Provide the [x, y] coordinate of the cell's center where the given text is located.  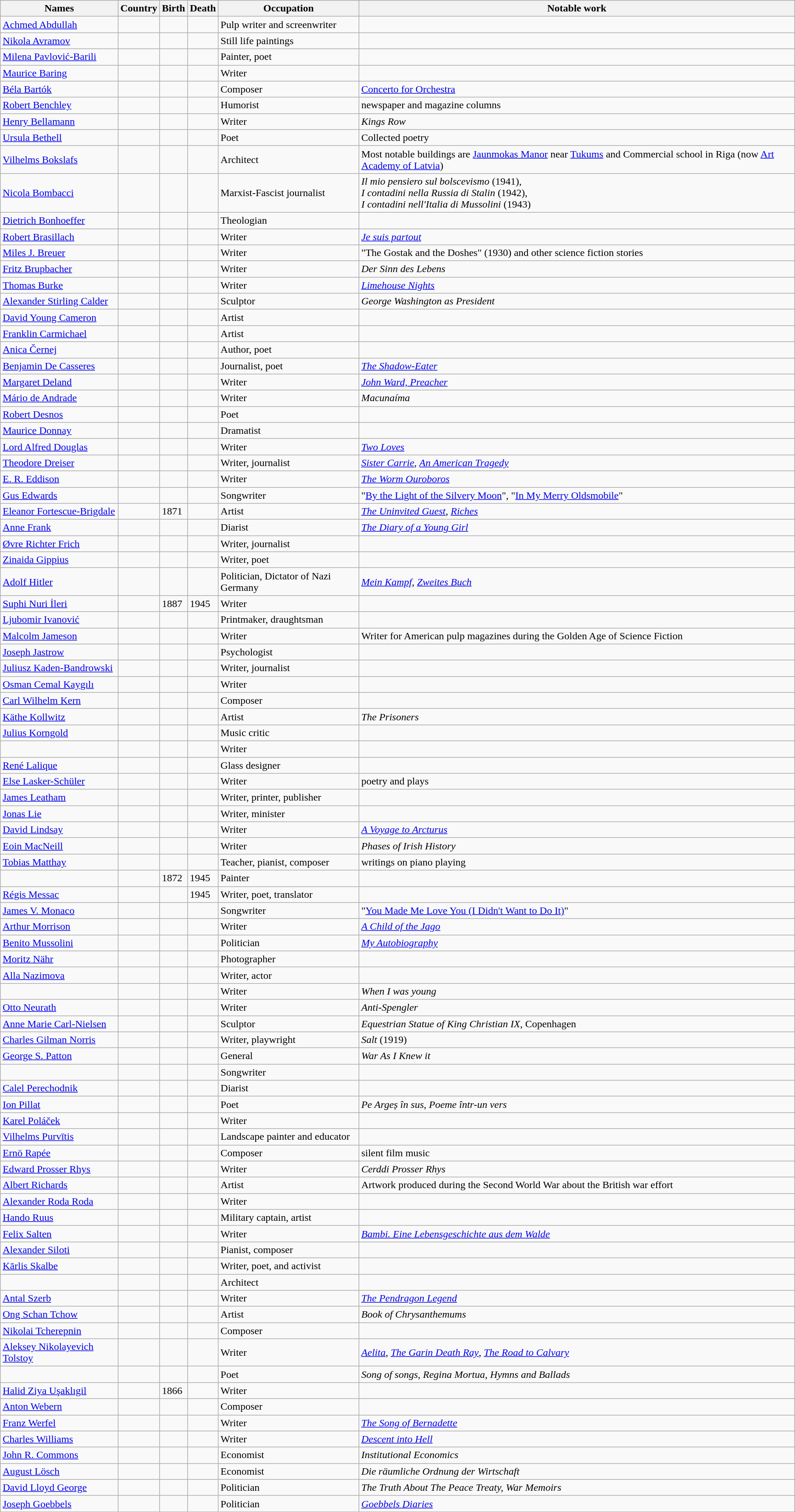
Teacher, pianist, composer [289, 862]
The Worm Ouroboros [577, 479]
Suphi Nuri İleri [59, 604]
Henry Bellamann [59, 121]
James V. Monaco [59, 911]
Occupation [289, 8]
Writer, minister [289, 814]
Ursula Bethell [59, 138]
Vilhelms Bokslafs [59, 160]
"By the Light of the Silvery Moon", "In My Merry Oldsmobile" [577, 495]
Margaret Deland [59, 382]
Anne Frank [59, 528]
1871 [174, 511]
Edward Prosser Rhys [59, 1169]
Osman Cemal Kaygılı [59, 684]
Antal Szerb [59, 1298]
George Washington as President [577, 301]
"You Made Me Love You (I Didn't Want to Do It)" [577, 911]
poetry and plays [577, 781]
Glass designer [289, 765]
Charles Williams [59, 1439]
Dramatist [289, 430]
Il mio pensiero sul bolscevismo (1941), I contadini nella Russia di Stalin (1942), I contadini nell'Italia di Mussolini (1943) [577, 193]
Marxist-Fascist journalist [289, 193]
Carl Wilhelm Kern [59, 700]
When I was young [577, 991]
Author, poet [289, 350]
1887 [174, 604]
Writer, poet, translator [289, 894]
Writer, playwright [289, 1040]
"The Gostak and the Doshes" (1930) and other science fiction stories [577, 253]
Birth [174, 8]
Dietrich Bonhoeffer [59, 220]
Calel Perechodnik [59, 1088]
George S. Patton [59, 1056]
The Uninvited Guest, Riches [577, 511]
Moritz Nähr [59, 959]
Aleksey Nikolayevich Tolstoy [59, 1352]
Printmaker, draughtsman [289, 620]
Arthur Morrison [59, 927]
Otto Neurath [59, 1007]
Most notable buildings are Jaunmokas Manor near Tukums and Commercial school in Riga (now Art Academy of Latvia) [577, 160]
Eleanor Fortescue-Brigdale [59, 511]
Halid Ziya Uşaklıgil [59, 1391]
Collected poetry [577, 138]
Still life paintings [289, 41]
A Child of the Jago [577, 927]
Song of songs, Regina Mortua, Hymns and Ballads [577, 1374]
Theologian [289, 220]
writings on piano playing [577, 862]
Nikola Avramov [59, 41]
War As I Knew it [577, 1056]
The Shadow-Eater [577, 366]
Painter [289, 878]
A Voyage to Arcturus [577, 830]
Ion Pillat [59, 1104]
Juliusz Kaden-Bandrowski [59, 668]
René Lalique [59, 765]
Benjamin De Casseres [59, 366]
Writer, actor [289, 975]
Øvre Richter Frich [59, 544]
Jonas Lie [59, 814]
Robert Benchley [59, 105]
Vilhelms Purvītis [59, 1137]
Robert Desnos [59, 414]
Nicola Bombacci [59, 193]
Béla Bartók [59, 89]
Painter, poet [289, 57]
Karel Poláček [59, 1121]
The Truth About The Peace Treaty, War Memoirs [577, 1487]
Ong Schan Tchow [59, 1315]
Equestrian Statue of King Christian IX, Copenhagen [577, 1023]
Else Lasker-Schüler [59, 781]
Writer, poet [289, 560]
Gus Edwards [59, 495]
Alexander Roda Roda [59, 1201]
John R. Commons [59, 1455]
Book of Chrysanthemums [577, 1315]
Descent into Hell [577, 1439]
Kārlis Skalbe [59, 1266]
David Lindsay [59, 830]
Nikolai Tcherepnin [59, 1331]
Humorist [289, 105]
Die räumliche Ordnung der Wirtschaft [577, 1471]
Malcolm Jameson [59, 636]
silent film music [577, 1153]
Pianist, composer [289, 1250]
Cerddi Prosser Rhys [577, 1169]
1872 [174, 878]
Bambi. Eine Lebensgeschichte aus dem Walde [577, 1234]
The Song of Bernadette [577, 1423]
James Leatham [59, 798]
Achmed Abdullah [59, 25]
Lord Alfred Douglas [59, 447]
Anti-Spengler [577, 1007]
Anne Marie Carl-Nielsen [59, 1023]
Two Loves [577, 447]
August Lösch [59, 1471]
1866 [174, 1391]
E. R. Eddison [59, 479]
Felix Salten [59, 1234]
Music critic [289, 733]
Military captain, artist [289, 1217]
Names [59, 8]
The Pendragon Legend [577, 1298]
Macunaíma [577, 398]
Thomas Burke [59, 285]
Benito Mussolini [59, 943]
Limehouse Nights [577, 285]
Maurice Baring [59, 73]
Milena Pavlović-Barili [59, 57]
The Diary of a Young Girl [577, 528]
Anton Webern [59, 1407]
Der Sinn des Lebens [577, 269]
Tobias Matthay [59, 862]
Mein Kampf, Zweites Buch [577, 582]
John Ward, Preacher [577, 382]
Phases of Irish History [577, 846]
Theodore Dreiser [59, 463]
Ernö Rapée [59, 1153]
Alla Nazimova [59, 975]
newspaper and magazine columns [577, 105]
Franz Werfel [59, 1423]
Albert Richards [59, 1185]
Robert Brasillach [59, 236]
Concerto for Orchestra [577, 89]
Kings Row [577, 121]
Goebbels Diaries [577, 1504]
Photographer [289, 959]
David Young Cameron [59, 318]
Zinaida Gippius [59, 560]
Landscape painter and educator [289, 1137]
My Autobiography [577, 943]
Eoin MacNeill [59, 846]
Politician, Dictator of Nazi Germany [289, 582]
Franklin Carmichael [59, 334]
Joseph Goebbels [59, 1504]
Mário de Andrade [59, 398]
Writer for American pulp magazines during the Golden Age of Science Fiction [577, 636]
Pe Argeș în sus, Poeme într-un vers [577, 1104]
Julius Korngold [59, 733]
Alexander Stirling Calder [59, 301]
Death [203, 8]
Ljubomir Ivanović [59, 620]
David Lloyd George [59, 1487]
Notable work [577, 8]
Anica Černej [59, 350]
Aelita, The Garin Death Ray, The Road to Calvary [577, 1352]
Pulp writer and screenwriter [289, 25]
Käthe Kollwitz [59, 717]
Writer, poet, and activist [289, 1266]
Maurice Donnay [59, 430]
Régis Messac [59, 894]
The Prisoners [577, 717]
Salt (1919) [577, 1040]
Alexander Siloti [59, 1250]
General [289, 1056]
Miles J. Breuer [59, 253]
Journalist, poet [289, 366]
Psychologist [289, 652]
Sister Carrie, An American Tragedy [577, 463]
Artwork produced during the Second World War about the British war effort [577, 1185]
Writer, printer, publisher [289, 798]
Country [139, 8]
Je suis partout [577, 236]
Joseph Jastrow [59, 652]
Hando Ruus [59, 1217]
Charles Gilman Norris [59, 1040]
Fritz Brupbacher [59, 269]
Adolf Hitler [59, 582]
Institutional Economics [577, 1455]
